Find where the given text appears and provide that cell's center as (X, Y) coordinate. 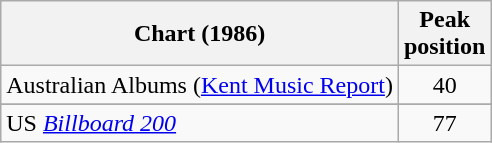
77 (444, 123)
Australian Albums (Kent Music Report) (200, 85)
Chart (1986) (200, 34)
Peakposition (444, 34)
40 (444, 85)
US Billboard 200 (200, 123)
